Find where the given text appears and provide that cell's center as [X, Y] coordinate. 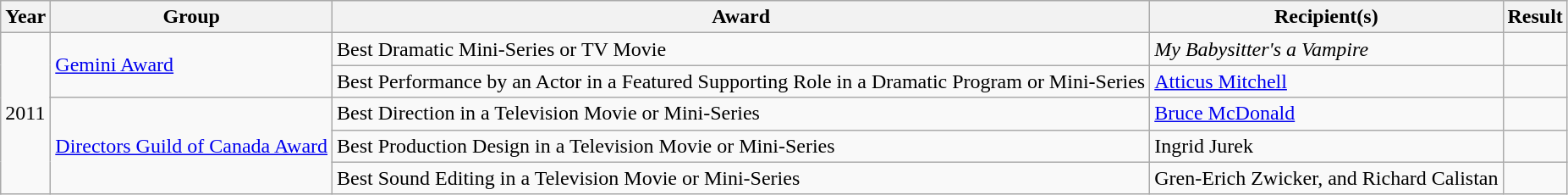
Ingrid Jurek [1327, 146]
Atticus Mitchell [1327, 81]
Group [191, 17]
Gren-Erich Zwicker, and Richard Calistan [1327, 178]
Best Performance by an Actor in a Featured Supporting Role in a Dramatic Program or Mini-Series [741, 81]
Best Direction in a Television Movie or Mini-Series [741, 114]
My Babysitter's a Vampire [1327, 49]
Recipient(s) [1327, 17]
Best Dramatic Mini-Series or TV Movie [741, 49]
Best Sound Editing in a Television Movie or Mini-Series [741, 178]
Year [25, 17]
Directors Guild of Canada Award [191, 146]
Result [1535, 17]
Bruce McDonald [1327, 114]
Award [741, 17]
Best Production Design in a Television Movie or Mini-Series [741, 146]
2011 [25, 114]
Gemini Award [191, 65]
